Scan for the cell matching the given text and deliver its (X, Y) coordinate at center. 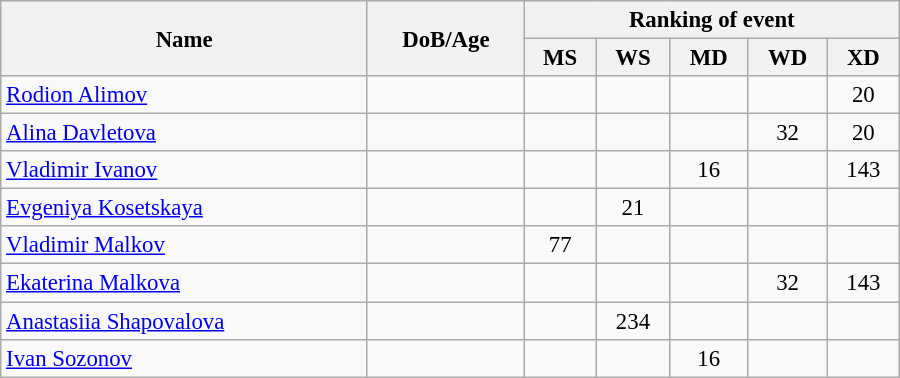
Anastasiia Shapovalova (184, 321)
Ekaterina Malkova (184, 283)
77 (560, 245)
MS (560, 58)
Vladimir Ivanov (184, 170)
Ivan Sozonov (184, 358)
MD (709, 58)
234 (633, 321)
Rodion Alimov (184, 95)
Evgeniya Kosetskaya (184, 208)
Name (184, 38)
DoB/Age (446, 38)
Ranking of event (712, 20)
WS (633, 58)
21 (633, 208)
Alina Davletova (184, 133)
Vladimir Malkov (184, 245)
XD (863, 58)
WD (788, 58)
